For the text-containing cell, return its midpoint in [x, y] coordinate format. 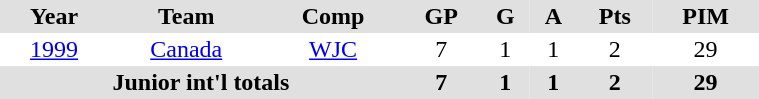
Junior int'l totals [201, 82]
PIM [706, 16]
A [554, 16]
Team [186, 16]
Pts [615, 16]
Year [54, 16]
Comp [333, 16]
Canada [186, 50]
1999 [54, 50]
G [506, 16]
WJC [333, 50]
GP [442, 16]
